Find where the given text appears and provide that cell's center as (X, Y) coordinate. 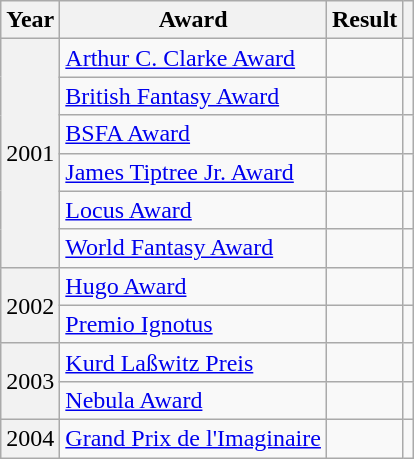
2003 (30, 381)
BSFA Award (194, 134)
2001 (30, 153)
Nebula Award (194, 400)
Year (30, 20)
2002 (30, 305)
Hugo Award (194, 286)
Premio Ignotus (194, 324)
British Fantasy Award (194, 96)
James Tiptree Jr. Award (194, 172)
World Fantasy Award (194, 248)
Grand Prix de l'Imaginaire (194, 438)
Result (364, 20)
Award (194, 20)
Kurd Laßwitz Preis (194, 362)
2004 (30, 438)
Arthur C. Clarke Award (194, 58)
Locus Award (194, 210)
